Identify which cell holds the provided text, then report its (x, y) central coordinate. 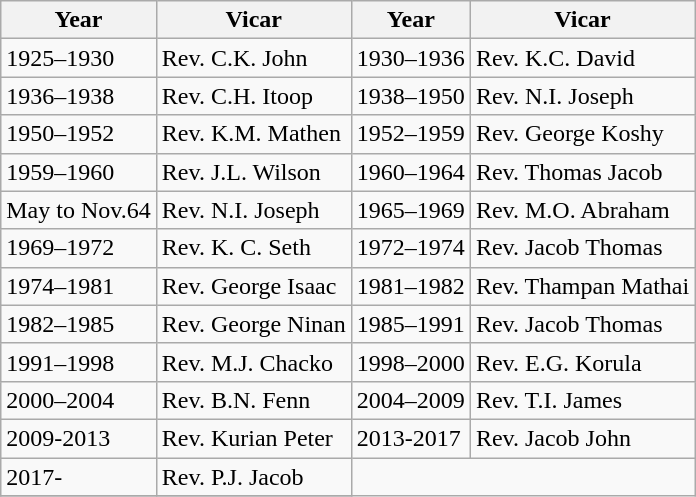
Rev. Thomas Jacob (582, 172)
Rev. George Ninan (254, 324)
1959–1960 (79, 172)
2017- (79, 477)
Rev. C.K. John (254, 58)
Rev. Thampan Mathai (582, 286)
Rev. K.M. Mathen (254, 134)
Rev. C.H. Itoop (254, 96)
May to Nov.64 (79, 210)
Rev. Jacob John (582, 438)
Rev. M.O. Abraham (582, 210)
Rev. B.N. Fenn (254, 400)
2013-2017 (410, 438)
Rev. M.J. Chacko (254, 362)
1936–1938 (79, 96)
1982–1985 (79, 324)
1965–1969 (410, 210)
Rev. E.G. Korula (582, 362)
Rev. P.J. Jacob (254, 477)
Rev. George Koshy (582, 134)
2000–2004 (79, 400)
1981–1982 (410, 286)
1972–1974 (410, 248)
Rev. Kurian Peter (254, 438)
1925–1930 (79, 58)
2004–2009 (410, 400)
Rev. K. C. Seth (254, 248)
1960–1964 (410, 172)
1950–1952 (79, 134)
Rev. T.I. James (582, 400)
1969–1972 (79, 248)
1938–1950 (410, 96)
Rev. J.L. Wilson (254, 172)
1998–2000 (410, 362)
Rev. George Isaac (254, 286)
2009-2013 (79, 438)
Rev. K.C. David (582, 58)
1974–1981 (79, 286)
1985–1991 (410, 324)
1991–1998 (79, 362)
1930–1936 (410, 58)
1952–1959 (410, 134)
